Identify which cell holds the provided text, then report its [x, y] central coordinate. 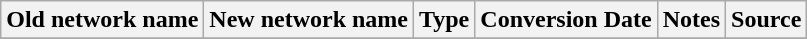
New network name [309, 20]
Source [766, 20]
Type [444, 20]
Conversion Date [566, 20]
Old network name [102, 20]
Notes [691, 20]
